Provide the (X, Y) coordinate of the cell's center where the given text is located.  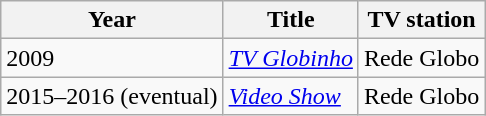
Title (290, 20)
Video Show (290, 96)
TV station (421, 20)
Year (112, 20)
2015–2016 (eventual) (112, 96)
TV Globinho (290, 58)
2009 (112, 58)
